From the cell containing the given text, extract its center point as [X, Y] coordinate. 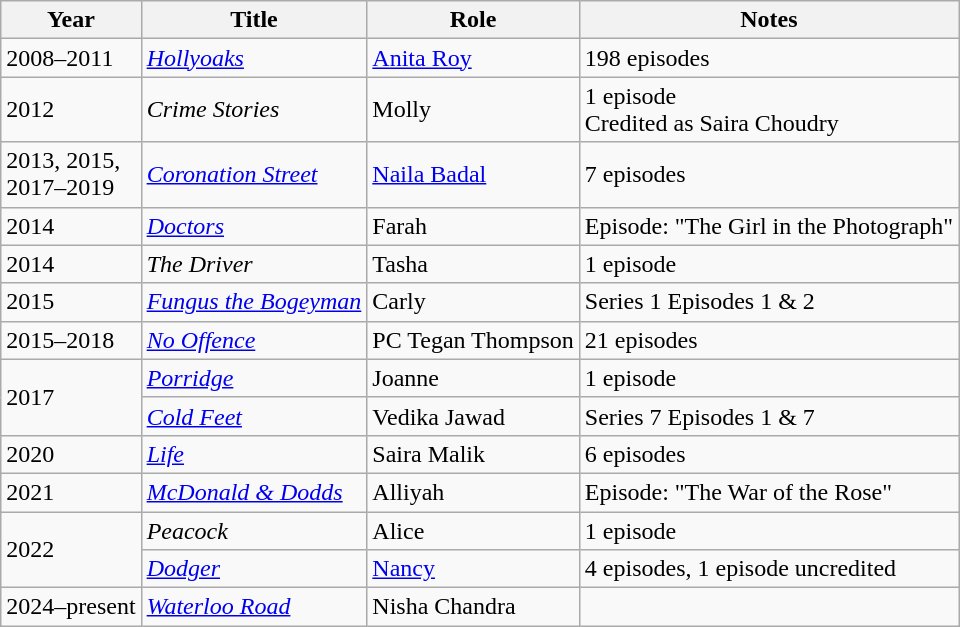
Year [71, 20]
The Driver [254, 264]
Carly [474, 302]
Anita Roy [474, 58]
2015–2018 [71, 340]
Crime Stories [254, 110]
Alliyah [474, 492]
Porridge [254, 378]
2013, 2015, 2017–2019 [71, 174]
Life [254, 454]
2022 [71, 550]
2021 [71, 492]
Vedika Jawad [474, 416]
6 episodes [768, 454]
Waterloo Road [254, 607]
2020 [71, 454]
21 episodes [768, 340]
No Offence [254, 340]
Episode: "The War of the Rose" [768, 492]
PC Tegan Thompson [474, 340]
4 episodes, 1 episode uncredited [768, 569]
McDonald & Dodds [254, 492]
Cold Feet [254, 416]
Role [474, 20]
Notes [768, 20]
Nancy [474, 569]
Fungus the Bogeyman [254, 302]
Doctors [254, 226]
Saira Malik [474, 454]
Hollyoaks [254, 58]
Title [254, 20]
Tasha [474, 264]
Nisha Chandra [474, 607]
Peacock [254, 531]
Molly [474, 110]
2015 [71, 302]
Episode: "The Girl in the Photograph" [768, 226]
Coronation Street [254, 174]
7 episodes [768, 174]
2017 [71, 397]
Series 7 Episodes 1 & 7 [768, 416]
2012 [71, 110]
Dodger [254, 569]
Joanne [474, 378]
1 episodeCredited as Saira Choudry [768, 110]
Series 1 Episodes 1 & 2 [768, 302]
Farah [474, 226]
2008–2011 [71, 58]
Alice [474, 531]
2024–present [71, 607]
198 episodes [768, 58]
Naila Badal [474, 174]
